Output the (x, y) coordinate of the center of the cell containing the given text.  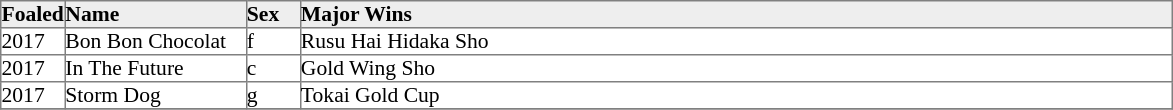
Gold Wing Sho (736, 68)
g (273, 96)
c (273, 68)
Tokai Gold Cup (736, 96)
Major Wins (736, 14)
Foaled (33, 14)
Sex (273, 14)
Storm Dog (156, 96)
Name (156, 14)
In The Future (156, 68)
Bon Bon Chocolat (156, 42)
f (273, 42)
Rusu Hai Hidaka Sho (736, 42)
